Scan for the cell matching the given text and deliver its [X, Y] coordinate at center. 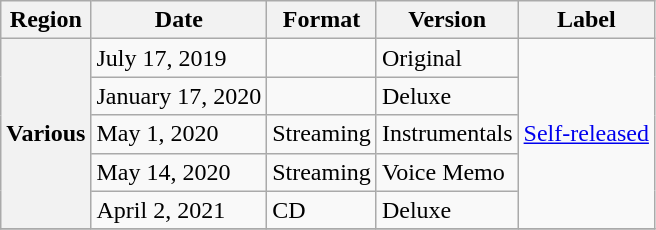
May 1, 2020 [179, 134]
May 14, 2020 [179, 172]
Original [447, 58]
Version [447, 20]
Instrumentals [447, 134]
Voice Memo [447, 172]
Region [46, 20]
Date [179, 20]
July 17, 2019 [179, 58]
Self-released [586, 134]
Label [586, 20]
CD [322, 210]
Various [46, 134]
January 17, 2020 [179, 96]
April 2, 2021 [179, 210]
Format [322, 20]
